Locate the cell with the specified text and output its [x, y] center coordinate. 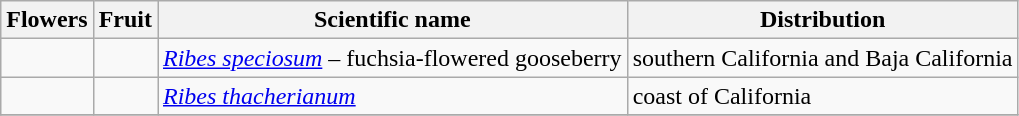
Ribes speciosum – fuchsia-flowered gooseberry [393, 58]
coast of California [822, 96]
Ribes thacherianum [393, 96]
Fruit [125, 20]
Flowers [47, 20]
southern California and Baja California [822, 58]
Distribution [822, 20]
Scientific name [393, 20]
